Find where the given text appears and provide that cell's center as [X, Y] coordinate. 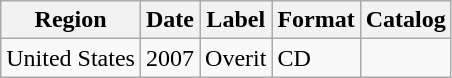
Region [71, 20]
Overit [236, 58]
Format [316, 20]
CD [316, 58]
Catalog [406, 20]
Date [170, 20]
Label [236, 20]
2007 [170, 58]
United States [71, 58]
